For the text-containing cell, return its midpoint in (X, Y) coordinate format. 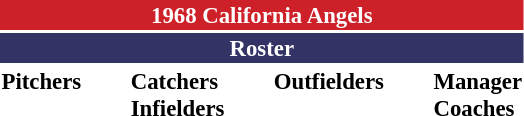
Roster (262, 48)
1968 California Angels (262, 15)
